Return the [x, y] coordinate for the center point of the cell that contains the specified text.  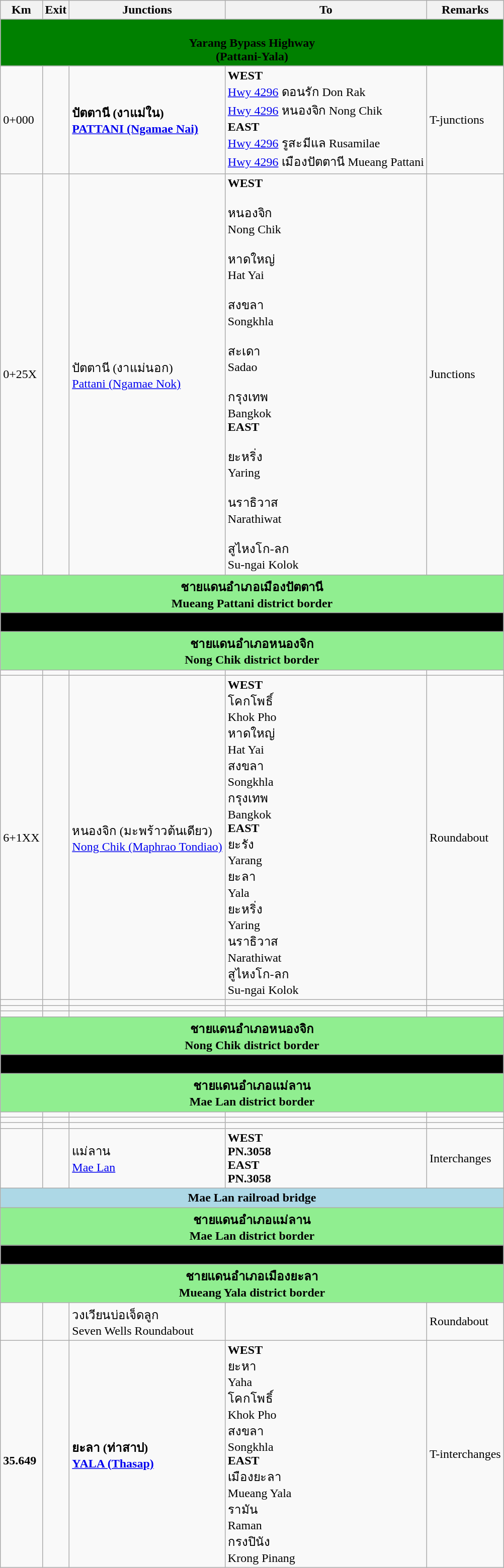
WEST ยะหาYaha โคกโพธิ์Khok Pho สงขลาSongkhlaEAST เมืองยะลาMueang Yala รามันRaman กรงปินังKrong Pinang [326, 1454]
ปัตตานี (งาแม่ใน)PATTANI (Ngamae Nai) [147, 120]
WESTHwy 4296 ดอนรัก Don RakHwy 4296 หนองจิก Nong ChikEASTHwy 4296 รูสะมีแล RusamilaeHwy 4296 เมืองปัตตานี Mueang Pattani [326, 120]
To [326, 10]
Nong Chik-Mae Lan border [252, 1064]
Mae Lan railroad bridge [252, 1197]
WESTPN.3058EASTPN.3058 [326, 1158]
ยะลา (ท่าสาป)YALA (Thasap) [147, 1454]
Yarang Bypass Highway(Pattani-Yala) [252, 43]
วงเวียนบ่อเจ็ดลูกSeven Wells Roundabout [147, 1322]
ปัตตานี (งาแม่นอก)Pattani (Ngamae Nok) [147, 374]
T-interchanges [465, 1454]
Mueang Pattani-Nong Chik border [252, 622]
ชายแดนอำเภอเมืองยะลาMueang Yala district border [252, 1283]
0+000 [21, 120]
WEST หนองจิกNong Chik หาดใหญ่Hat Yai สงขลาSongkhla สะเดาSadao กรุงเทพBangkokEAST ยะหริ่งYaring นราธิวาสNarathiwat สูไหงโก-ลกSu-ngai Kolok [326, 374]
แม่ลานMae Lan [147, 1158]
ชายแดนอำเภอเมืองปัตตานีMueang Pattani district border [252, 594]
Exit [56, 10]
6+1XX [21, 838]
WEST โคกโพธิ์Khok Pho หาดใหญ่Hat Yai สงขลาSongkhla กรุงเทพBangkokEAST ยะรังYarang ยะลาYala ยะหริ่งYaring นราธิวาสNarathiwat สูไหงโก-ลกSu-ngai Kolok [326, 838]
Pattani-Yala provincial border [252, 1255]
35.649 [21, 1454]
Interchanges [465, 1158]
หนองจิก (มะพร้าวต้นเดียว)Nong Chik (Maphrao Tondiao) [147, 838]
T-junctions [465, 120]
Remarks [465, 10]
Km [21, 10]
0+25X [21, 374]
